Determine the (X, Y) coordinate at the center of the cell enclosing the given text.  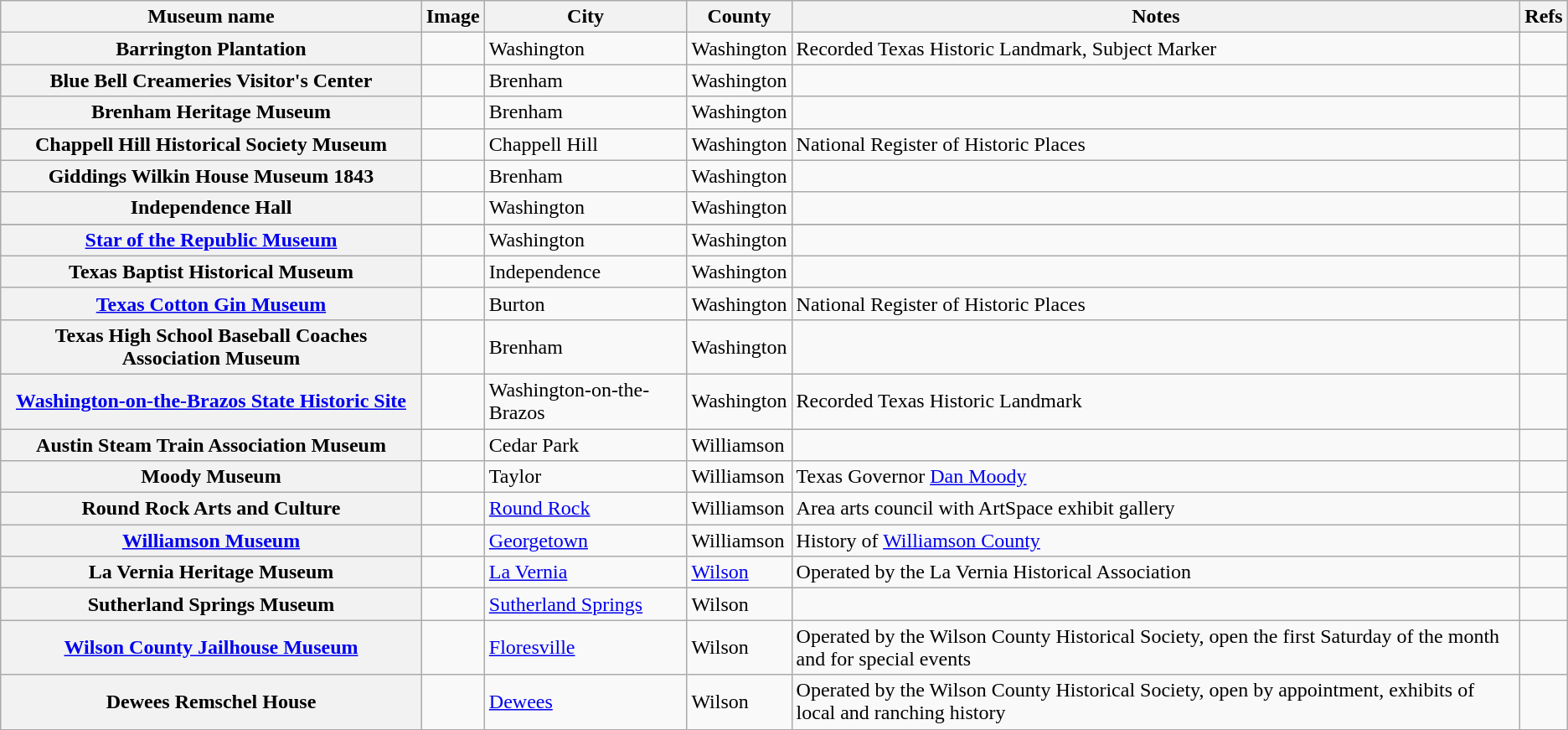
Giddings Wilkin House Museum 1843 (211, 176)
Operated by the Wilson County Historical Society, open by appointment, exhibits of local and ranching history (1156, 702)
Cedar Park (585, 445)
Texas High School Baseball Coaches Association Museum (211, 347)
Independence (585, 272)
Washington-on-the-Brazos State Historic Site (211, 401)
Chappell Hill (585, 144)
Recorded Texas Historic Landmark (1156, 401)
Dewees (585, 702)
Wilson County Jailhouse Museum (211, 647)
Floresville (585, 647)
Texas Governor Dan Moody (1156, 477)
Brenham Heritage Museum (211, 112)
Area arts council with ArtSpace exhibit gallery (1156, 509)
Operated by the Wilson County Historical Society, open the first Saturday of the month and for special events (1156, 647)
Sutherland Springs Museum (211, 604)
Museum name (211, 17)
Image (452, 17)
Burton (585, 303)
Round Rock Arts and Culture (211, 509)
Georgetown (585, 541)
Notes (1156, 17)
Moody Museum (211, 477)
County (739, 17)
Dewees Remschel House (211, 702)
Chappell Hill Historical Society Museum (211, 144)
Sutherland Springs (585, 604)
Operated by the La Vernia Historical Association (1156, 572)
Independence Hall (211, 208)
Williamson Museum (211, 541)
Washington-on-the-Brazos (585, 401)
History of Williamson County (1156, 541)
Refs (1544, 17)
Star of the Republic Museum (211, 240)
Blue Bell Creameries Visitor's Center (211, 80)
Texas Baptist Historical Museum (211, 272)
Taylor (585, 477)
Barrington Plantation (211, 49)
La Vernia (585, 572)
La Vernia Heritage Museum (211, 572)
Austin Steam Train Association Museum (211, 445)
Texas Cotton Gin Museum (211, 303)
Round Rock (585, 509)
City (585, 17)
Recorded Texas Historic Landmark, Subject Marker (1156, 49)
